Detect which cell encompasses the target text, then output its [X, Y] center coordinate. 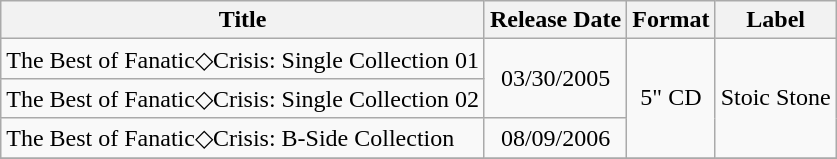
Title [243, 20]
Label [776, 20]
Release Date [555, 20]
03/30/2005 [555, 78]
The Best of Fanatic◇Crisis: Single Collection 01 [243, 59]
Format [671, 20]
5" CD [671, 98]
The Best of Fanatic◇Crisis: Single Collection 02 [243, 98]
08/09/2006 [555, 138]
Stoic Stone [776, 98]
The Best of Fanatic◇Crisis: B-Side Collection [243, 138]
